Pinpoint the cell where the given text exists, returning its [x, y] midpoint coordinate. 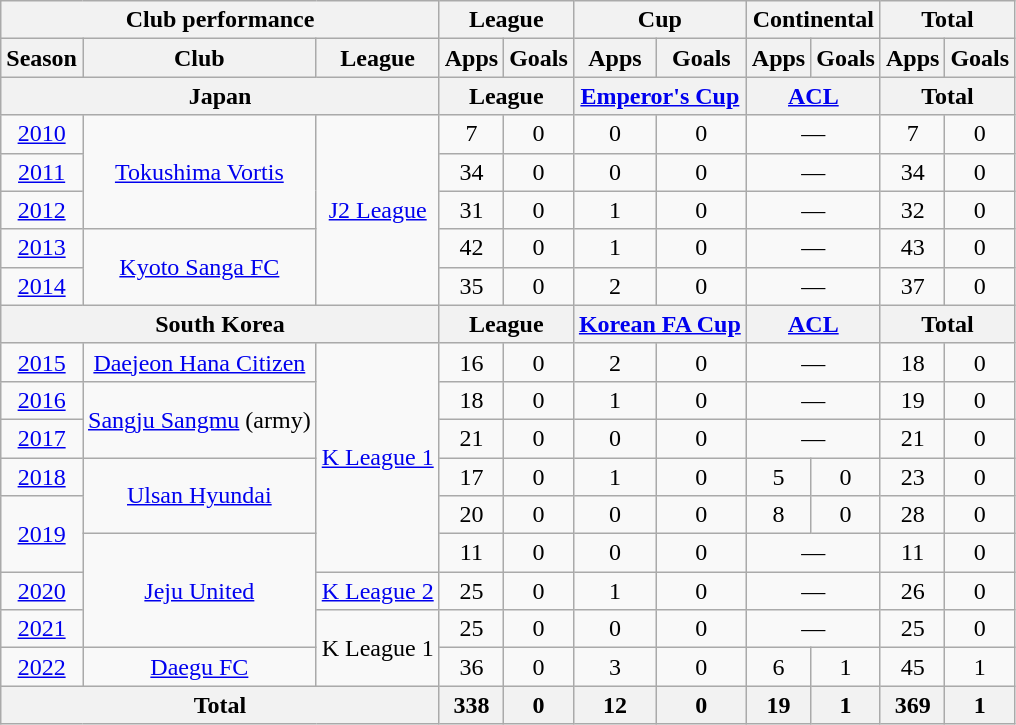
37 [912, 286]
23 [912, 477]
2017 [42, 438]
Daegu FC [199, 667]
20 [471, 515]
2021 [42, 629]
K League 2 [378, 591]
Tokushima Vortis [199, 172]
2018 [42, 477]
2020 [42, 591]
36 [471, 667]
2013 [42, 248]
6 [778, 667]
8 [778, 515]
35 [471, 286]
12 [614, 705]
2012 [42, 210]
Japan [220, 96]
369 [912, 705]
2014 [42, 286]
Ulsan Hyundai [199, 496]
Emperor's Cup [660, 96]
26 [912, 591]
3 [614, 667]
45 [912, 667]
2022 [42, 667]
32 [912, 210]
Daejeon Hana Citizen [199, 362]
Club [199, 58]
Season [42, 58]
28 [912, 515]
Jeju United [199, 591]
2016 [42, 400]
5 [778, 477]
17 [471, 477]
42 [471, 248]
Kyoto Sanga FC [199, 267]
Sangju Sangmu (army) [199, 419]
2019 [42, 534]
2011 [42, 172]
43 [912, 248]
338 [471, 705]
2010 [42, 134]
J2 League [378, 210]
Cup [660, 20]
2015 [42, 362]
Club performance [220, 20]
Korean FA Cup [660, 324]
South Korea [220, 324]
31 [471, 210]
Continental [813, 20]
16 [471, 362]
